Identify which cell holds the provided text, then report its [X, Y] central coordinate. 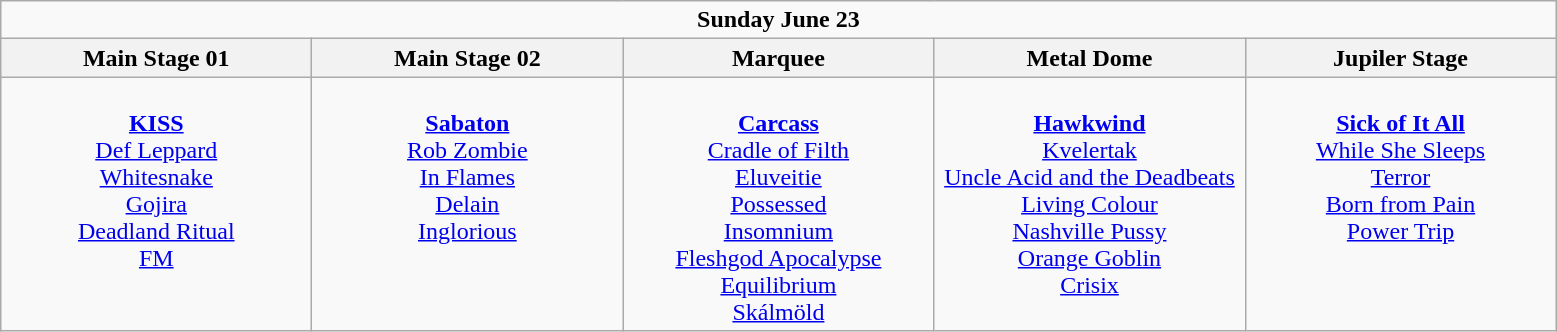
Sick of It All While She Sleeps Terror Born from Pain Power Trip [1400, 204]
Hawkwind Kvelertak Uncle Acid and the Deadbeats Living Colour Nashville Pussy Orange Goblin Crisix [1090, 204]
Main Stage 02 [468, 58]
Jupiler Stage [1400, 58]
Metal Dome [1090, 58]
KISS Def Leppard Whitesnake Gojira Deadland Ritual FM [156, 204]
Main Stage 01 [156, 58]
Carcass Cradle of Filth Eluveitie Possessed Insomnium Fleshgod Apocalypse Equilibrium Skálmöld [778, 204]
Marquee [778, 58]
Sabaton Rob Zombie In Flames Delain Inglorious [468, 204]
Sunday June 23 [778, 20]
